For the text-containing cell, return its midpoint in (x, y) coordinate format. 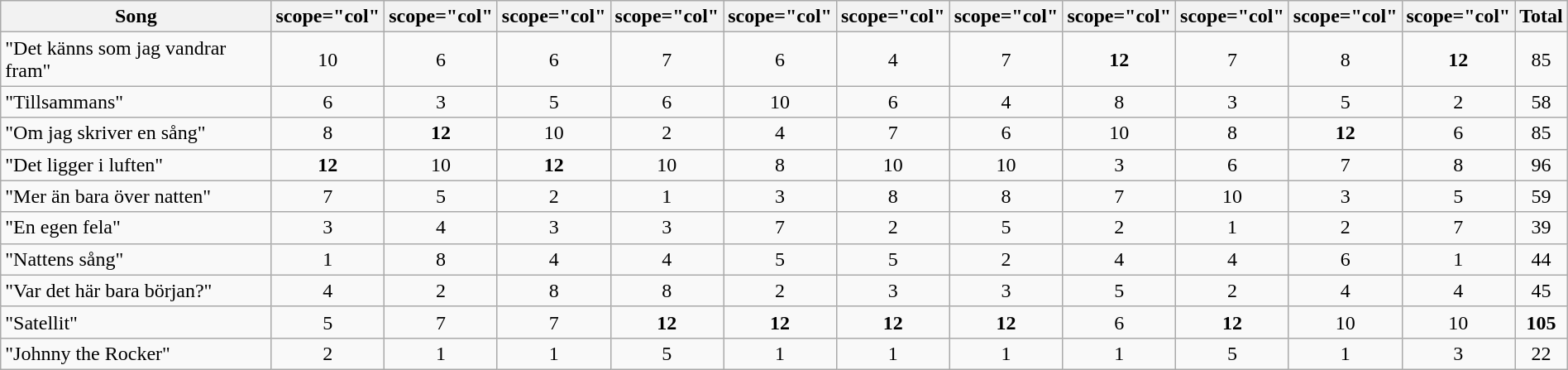
Total (1542, 17)
105 (1542, 322)
"Johnny the Rocker" (136, 353)
"Om jag skriver en sång" (136, 133)
45 (1542, 291)
96 (1542, 165)
22 (1542, 353)
"Var det här bara början?" (136, 291)
"Mer än bara över natten" (136, 196)
"Tillsammans" (136, 102)
59 (1542, 196)
"Det ligger i luften" (136, 165)
"Satellit" (136, 322)
58 (1542, 102)
39 (1542, 228)
"En egen fela" (136, 228)
Song (136, 17)
"Nattens sång" (136, 259)
44 (1542, 259)
"Det känns som jag vandrar fram" (136, 60)
